Output the [X, Y] coordinate of the center of the cell containing the given text.  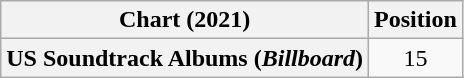
US Soundtrack Albums (Billboard) [185, 58]
15 [416, 58]
Position [416, 20]
Chart (2021) [185, 20]
